Detect which cell encompasses the target text, then output its [x, y] center coordinate. 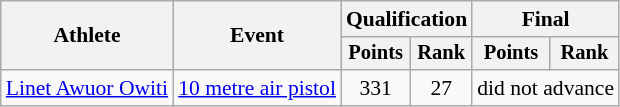
Linet Awuor Owiti [87, 88]
Qualification [406, 19]
did not advance [546, 88]
Athlete [87, 36]
Event [257, 36]
10 metre air pistol [257, 88]
331 [376, 88]
27 [441, 88]
Final [546, 19]
